Find where the given text appears and provide that cell's center as [X, Y] coordinate. 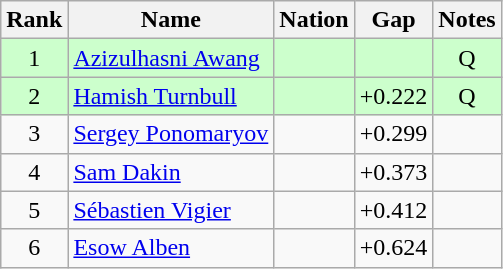
Name [171, 20]
Sam Dakin [171, 172]
Nation [314, 20]
6 [34, 248]
Rank [34, 20]
Notes [467, 20]
2 [34, 96]
Gap [394, 20]
+0.373 [394, 172]
Hamish Turnbull [171, 96]
+0.299 [394, 134]
Esow Alben [171, 248]
+0.624 [394, 248]
+0.412 [394, 210]
4 [34, 172]
Sébastien Vigier [171, 210]
5 [34, 210]
Sergey Ponomaryov [171, 134]
Azizulhasni Awang [171, 58]
1 [34, 58]
3 [34, 134]
+0.222 [394, 96]
